Return the [x, y] coordinate for the center point of the cell that contains the specified text.  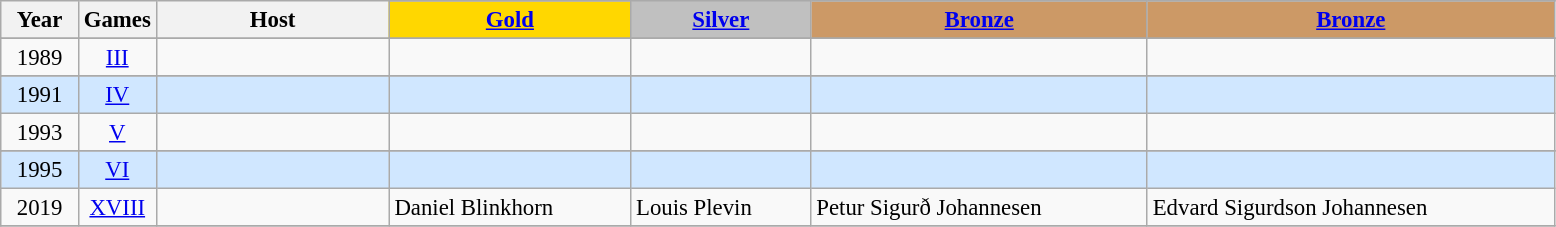
XVIII [117, 208]
1993 [40, 133]
Edvard Sigurdson Johannesen [1350, 208]
Silver [721, 20]
1991 [40, 95]
V [117, 133]
1989 [40, 58]
Year [40, 20]
III [117, 58]
Host [272, 20]
Games [117, 20]
Petur Sigurð Johannesen [979, 208]
VI [117, 170]
Gold [510, 20]
1995 [40, 170]
2019 [40, 208]
Daniel Blinkhorn [510, 208]
IV [117, 95]
Louis Plevin [721, 208]
